Detect which cell encompasses the target text, then output its [X, Y] center coordinate. 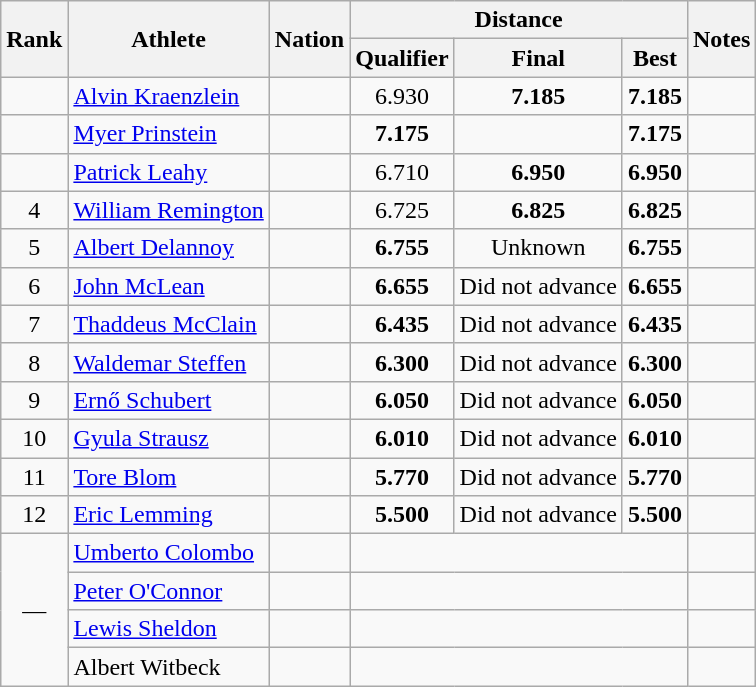
Albert Delannoy [168, 248]
7 [34, 324]
Thaddeus McClain [168, 324]
8 [34, 362]
Umberto Colombo [168, 553]
Peter O'Connor [168, 591]
6 [34, 286]
Distance [519, 20]
6.930 [402, 96]
Athlete [168, 39]
Albert Witbeck [168, 667]
Notes [721, 39]
William Remington [168, 210]
6.710 [402, 172]
Alvin Kraenzlein [168, 96]
11 [34, 477]
Unknown [538, 248]
Patrick Leahy [168, 172]
Rank [34, 39]
Gyula Strausz [168, 438]
9 [34, 400]
Lewis Sheldon [168, 629]
10 [34, 438]
Final [538, 58]
4 [34, 210]
— [34, 610]
Qualifier [402, 58]
12 [34, 515]
Waldemar Steffen [168, 362]
John McLean [168, 286]
Ernő Schubert [168, 400]
Myer Prinstein [168, 134]
Nation [309, 39]
5 [34, 248]
Best [654, 58]
Tore Blom [168, 477]
Eric Lemming [168, 515]
6.725 [402, 210]
